Provide the [X, Y] coordinate of the cell's center where the given text is located.  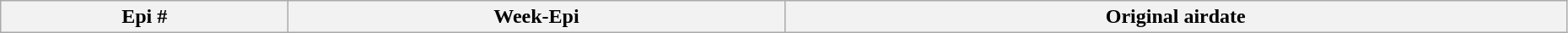
Epi # [145, 17]
Week-Epi [536, 17]
Original airdate [1176, 17]
